Search for the cell housing the specified text and yield its (X, Y) center coordinate. 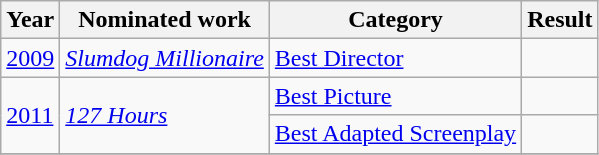
2009 (30, 58)
2011 (30, 115)
Best Adapted Screenplay (395, 134)
Best Director (395, 58)
Category (395, 20)
Best Picture (395, 96)
Year (30, 20)
Result (560, 20)
127 Hours (165, 115)
Nominated work (165, 20)
Slumdog Millionaire (165, 58)
